Return the [x, y] coordinate for the center point of the cell that contains the specified text.  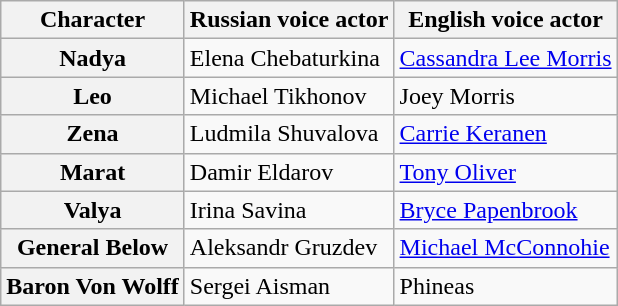
Valya [93, 210]
Michael McConnohie [506, 248]
Ludmila Shuvalova [289, 134]
Tony Oliver [506, 172]
Cassandra Lee Morris [506, 58]
Sergei Aisman [289, 286]
General Below [93, 248]
Elena Chebaturkina [289, 58]
Phineas [506, 286]
Irina Savina [289, 210]
Character [93, 20]
Michael Tikhonov [289, 96]
Joey Morris [506, 96]
Nadya [93, 58]
Aleksandr Gruzdev [289, 248]
Leo [93, 96]
Marat [93, 172]
Zena [93, 134]
Bryce Papenbrook [506, 210]
Carrie Keranen [506, 134]
Damir Eldarov [289, 172]
Russian voice actor [289, 20]
English voice actor [506, 20]
Baron Von Wolff [93, 286]
